Pinpoint the cell where the given text exists, returning its [X, Y] midpoint coordinate. 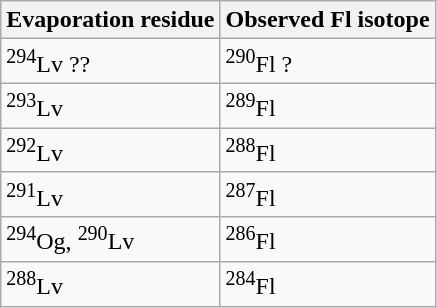
292Lv [110, 150]
288Lv [110, 284]
288Fl [328, 150]
Observed Fl isotope [328, 20]
294Og, 290Lv [110, 240]
293Lv [110, 106]
290Fl ? [328, 62]
294Lv ?? [110, 62]
Evaporation residue [110, 20]
284Fl [328, 284]
286Fl [328, 240]
287Fl [328, 194]
289Fl [328, 106]
291Lv [110, 194]
